Scan for the cell matching the given text and deliver its (x, y) coordinate at center. 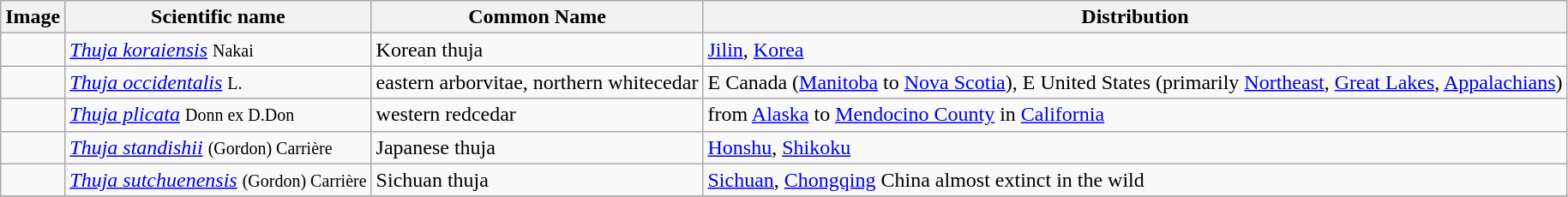
Common Name (537, 17)
Image (33, 17)
Thuja standishii (Gordon) Carrière (218, 147)
Sichuan, Chongqing China almost extinct in the wild (1135, 180)
Honshu, Shikoku (1135, 147)
Sichuan thuja (537, 180)
eastern arborvitae, northern whitecedar (537, 82)
Jilin, Korea (1135, 50)
Japanese thuja (537, 147)
Thuja sutchuenensis (Gordon) Carrière (218, 180)
from Alaska to Mendocino County in California (1135, 115)
western redcedar (537, 115)
Korean thuja (537, 50)
Thuja plicata Donn ex D.Don (218, 115)
Thuja koraiensis Nakai (218, 50)
Distribution (1135, 17)
Thuja occidentalis L. (218, 82)
Scientific name (218, 17)
E Canada (Manitoba to Nova Scotia), E United States (primarily Northeast, Great Lakes, Appalachians) (1135, 82)
